Detect which cell encompasses the target text, then output its (X, Y) center coordinate. 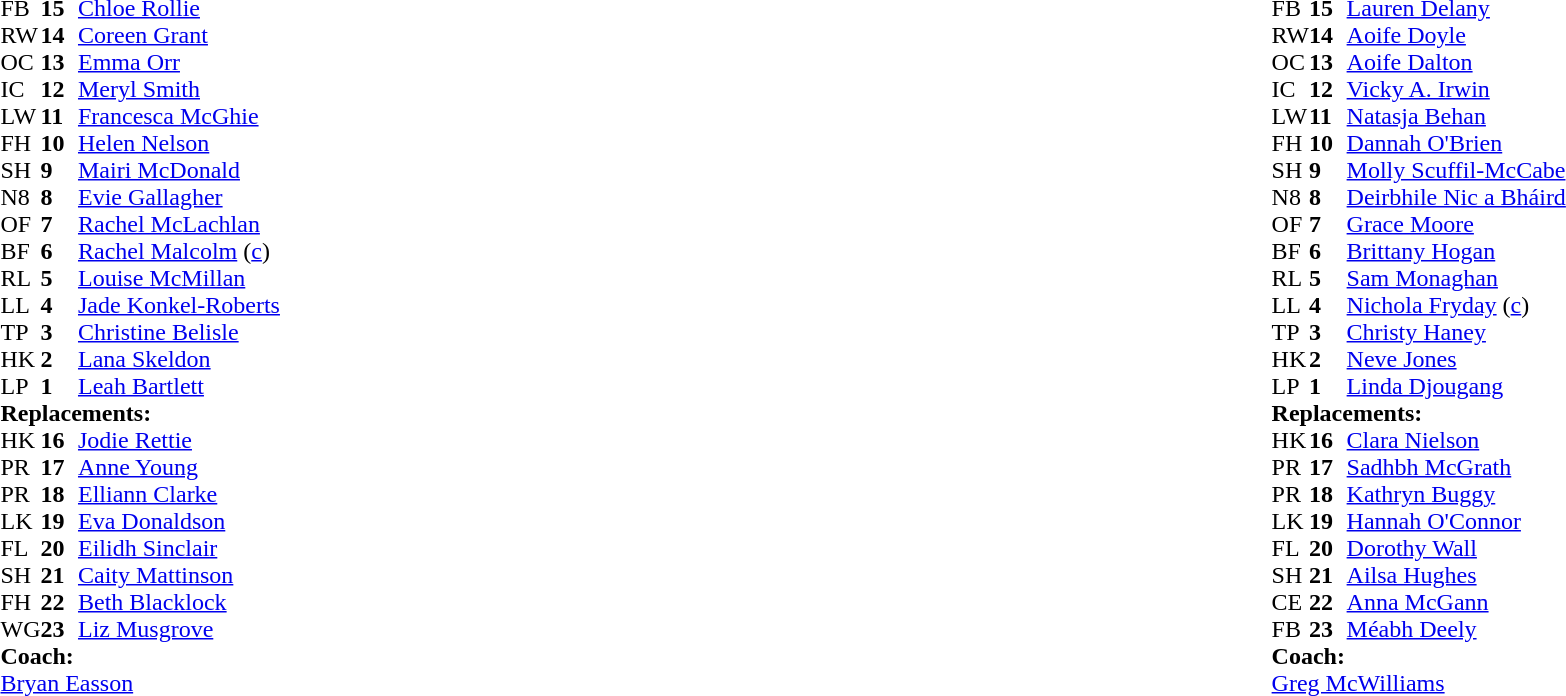
Méabh Deely (1456, 630)
Dorothy Wall (1456, 548)
Linda Djougang (1456, 386)
Anne Young (179, 468)
Sam Monaghan (1456, 278)
Caity Mattinson (179, 576)
Neve Jones (1456, 360)
Jade Konkel-Roberts (179, 306)
Louise McMillan (179, 278)
Mairi McDonald (179, 170)
Sadhbh McGrath (1456, 468)
Coreen Grant (179, 36)
Aoife Doyle (1456, 36)
Anna McGann (1456, 602)
Dannah O'Brien (1456, 144)
Christy Haney (1456, 332)
Jodie Rettie (179, 440)
Eilidh Sinclair (179, 548)
Emma Orr (179, 62)
Vicky A. Irwin (1456, 90)
Leah Bartlett (179, 386)
Hannah O'Connor (1456, 522)
CE (1291, 602)
Ailsa Hughes (1456, 576)
Evie Gallagher (179, 198)
Deirbhile Nic a Bháird (1456, 198)
Beth Blacklock (179, 602)
Kathryn Buggy (1456, 494)
Liz Musgrove (179, 630)
Grace Moore (1456, 224)
Brittany Hogan (1456, 252)
WG (20, 630)
Lana Skeldon (179, 360)
Molly Scuffil-McCabe (1456, 170)
Christine Belisle (179, 332)
Aoife Dalton (1456, 62)
Natasja Behan (1456, 116)
Elliann Clarke (179, 494)
Nichola Fryday (c) (1456, 306)
Francesca McGhie (179, 116)
Helen Nelson (179, 144)
Meryl Smith (179, 90)
Rachel Malcolm (c) (179, 252)
Rachel McLachlan (179, 224)
FB (1291, 630)
Clara Nielson (1456, 440)
Eva Donaldson (179, 522)
